Return the [X, Y] coordinate for the center point of the cell that contains the specified text.  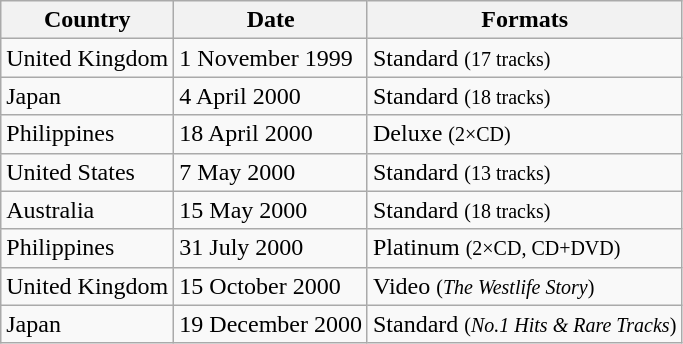
Formats [524, 20]
United States [88, 172]
Deluxe (2×CD) [524, 134]
Standard (No.1 Hits & Rare Tracks) [524, 324]
18 April 2000 [271, 134]
15 October 2000 [271, 286]
4 April 2000 [271, 96]
Platinum (2×CD, CD+DVD) [524, 248]
Video (The Westlife Story) [524, 286]
15 May 2000 [271, 210]
19 December 2000 [271, 324]
Australia [88, 210]
7 May 2000 [271, 172]
Standard (17 tracks) [524, 58]
1 November 1999 [271, 58]
31 July 2000 [271, 248]
Standard (13 tracks) [524, 172]
Country [88, 20]
Date [271, 20]
